Provide the [x, y] coordinate of the cell's center where the given text is located.  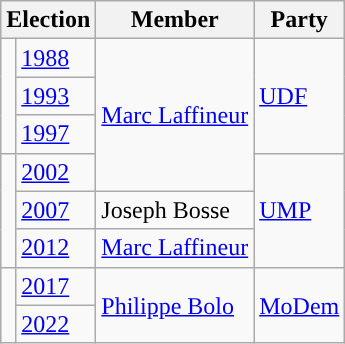
MoDem [300, 305]
UDF [300, 96]
1988 [56, 58]
Joseph Bosse [175, 210]
2022 [56, 324]
2017 [56, 286]
Philippe Bolo [175, 305]
UMP [300, 210]
1993 [56, 96]
2012 [56, 248]
2007 [56, 210]
Member [175, 20]
2002 [56, 172]
1997 [56, 134]
Party [300, 20]
Election [48, 20]
